Scan for the cell matching the given text and deliver its [x, y] coordinate at center. 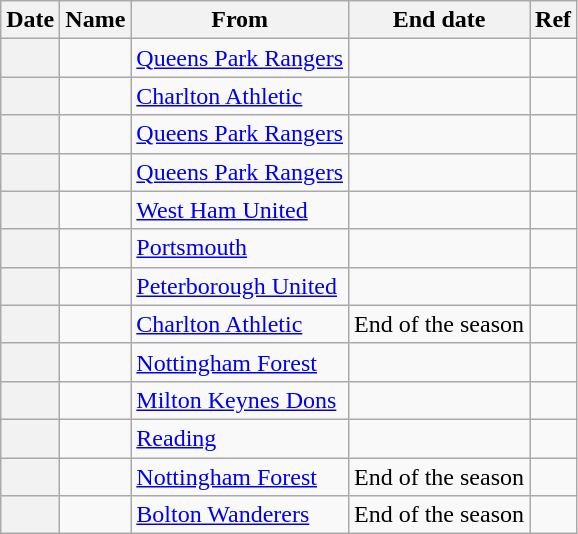
Reading [240, 438]
Bolton Wanderers [240, 515]
Ref [554, 20]
Date [30, 20]
End date [440, 20]
Name [96, 20]
Milton Keynes Dons [240, 400]
West Ham United [240, 210]
Peterborough United [240, 286]
Portsmouth [240, 248]
From [240, 20]
